Output the (X, Y) coordinate of the center of the cell containing the given text.  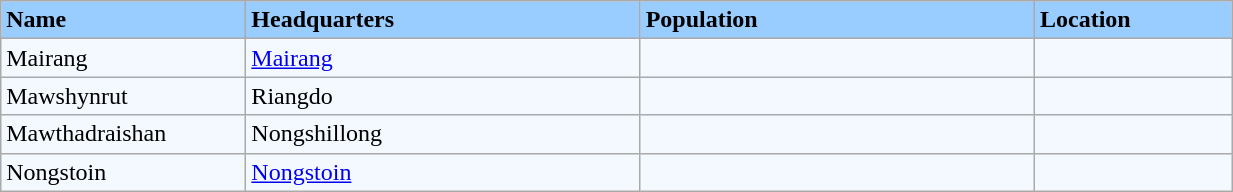
Location (1132, 20)
Population (837, 20)
Name (124, 20)
Headquarters (443, 20)
Riangdo (443, 96)
Mawthadraishan (124, 134)
Nongshillong (443, 134)
Mawshynrut (124, 96)
